Search for the cell housing the specified text and yield its (x, y) center coordinate. 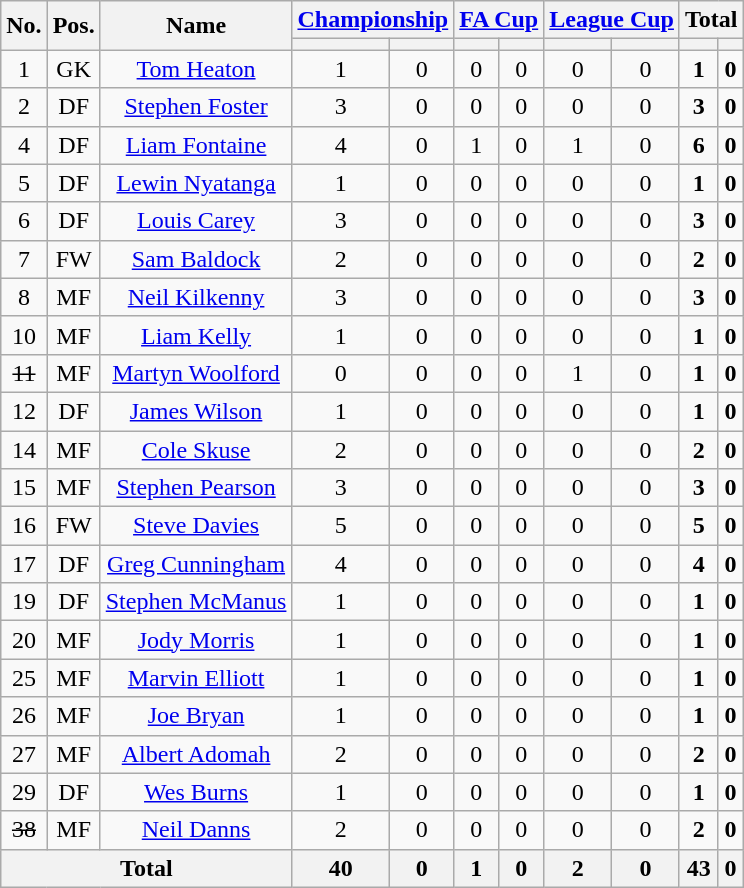
Wes Burns (196, 792)
Sam Baldock (196, 259)
No. (24, 26)
Neil Kilkenny (196, 297)
20 (24, 640)
19 (24, 602)
Championship (373, 20)
Greg Cunningham (196, 564)
26 (24, 716)
16 (24, 526)
Neil Danns (196, 830)
12 (24, 411)
FA Cup (499, 20)
Stephen McManus (196, 602)
Tom Heaton (196, 69)
Albert Adomah (196, 754)
25 (24, 678)
Steve Davies (196, 526)
GK (74, 69)
James Wilson (196, 411)
League Cup (612, 20)
8 (24, 297)
Martyn Woolford (196, 373)
14 (24, 449)
7 (24, 259)
17 (24, 564)
29 (24, 792)
Stephen Pearson (196, 488)
11 (24, 373)
43 (698, 868)
Liam Kelly (196, 335)
Cole Skuse (196, 449)
Name (196, 26)
Louis Carey (196, 221)
38 (24, 830)
40 (341, 868)
Joe Bryan (196, 716)
Pos. (74, 26)
Jody Morris (196, 640)
10 (24, 335)
Marvin Elliott (196, 678)
Liam Fontaine (196, 145)
27 (24, 754)
Lewin Nyatanga (196, 183)
15 (24, 488)
Stephen Foster (196, 107)
